Detect which cell encompasses the target text, then output its [x, y] center coordinate. 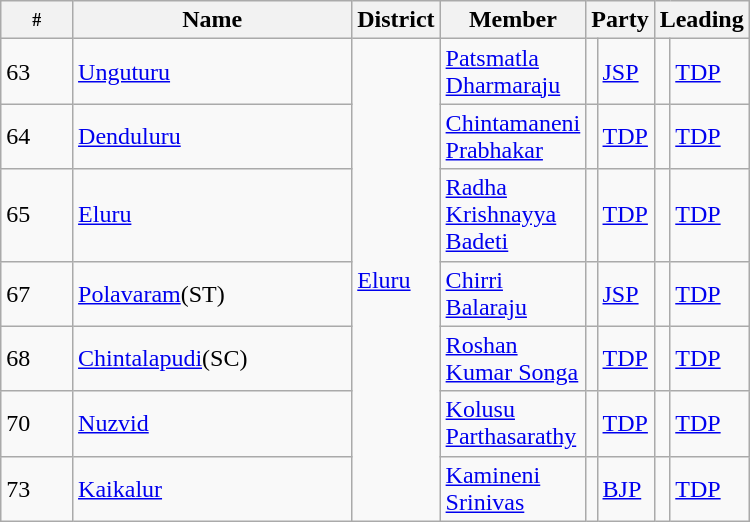
67 [37, 294]
Denduluru [212, 136]
Radha Krishnayya Badeti [513, 215]
68 [37, 358]
Kamineni Srinivas [513, 488]
65 [37, 215]
Party [620, 20]
Chintalapudi(SC) [212, 358]
# [37, 20]
Polavaram(ST) [212, 294]
Member [513, 20]
73 [37, 488]
District [396, 20]
Roshan Kumar Songa [513, 358]
BJP [626, 488]
Kaikalur [212, 488]
Unguturu [212, 72]
Nuzvid [212, 424]
Name [212, 20]
Leading [702, 20]
64 [37, 136]
Chintamaneni Prabhakar [513, 136]
Chirri Balaraju [513, 294]
63 [37, 72]
Kolusu Parthasarathy [513, 424]
Patsmatla Dharmaraju [513, 72]
70 [37, 424]
